Determine the (X, Y) coordinate at the center of the cell enclosing the given text.  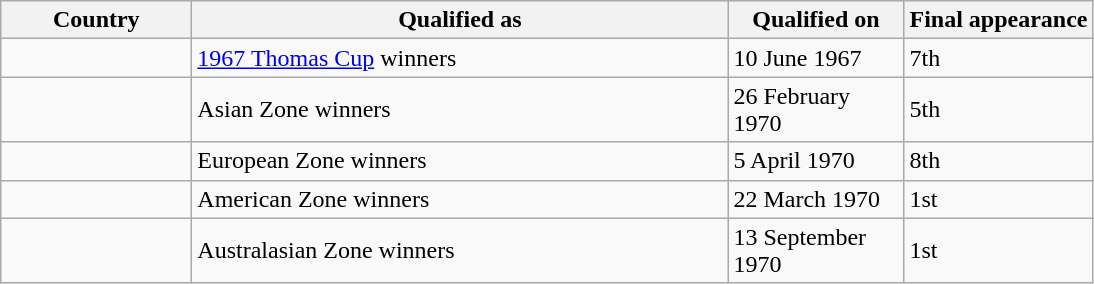
8th (998, 161)
European Zone winners (460, 161)
7th (998, 58)
Australasian Zone winners (460, 250)
5 April 1970 (816, 161)
26 February 1970 (816, 110)
Asian Zone winners (460, 110)
Country (96, 20)
Qualified as (460, 20)
1967 Thomas Cup winners (460, 58)
Qualified on (816, 20)
Final appearance (998, 20)
13 September 1970 (816, 250)
10 June 1967 (816, 58)
22 March 1970 (816, 199)
American Zone winners (460, 199)
5th (998, 110)
